Locate the cell with the specified text and output its (X, Y) center coordinate. 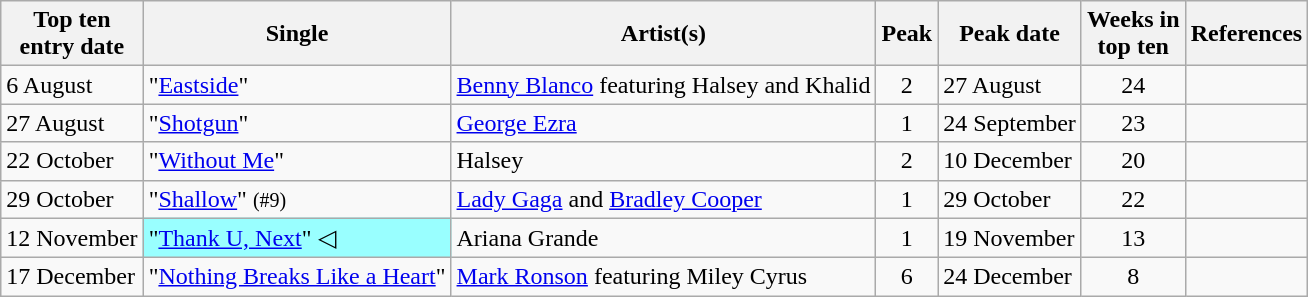
17 December (72, 277)
Mark Ronson featuring Miley Cyrus (664, 277)
"Shotgun" (297, 123)
Benny Blanco featuring Halsey and Khalid (664, 85)
"Nothing Breaks Like a Heart" (297, 277)
10 December (1010, 161)
Peak date (1010, 34)
Single (297, 34)
22 October (72, 161)
24 (1133, 85)
"Shallow" (#9) (297, 199)
"Thank U, Next" ◁ (297, 238)
"Eastside" (297, 85)
6 (907, 277)
Artist(s) (664, 34)
Ariana Grande (664, 238)
23 (1133, 123)
19 November (1010, 238)
22 (1133, 199)
24 December (1010, 277)
Peak (907, 34)
George Ezra (664, 123)
6 August (72, 85)
"Without Me" (297, 161)
12 November (72, 238)
24 September (1010, 123)
Halsey (664, 161)
20 (1133, 161)
Weeks intop ten (1133, 34)
8 (1133, 277)
13 (1133, 238)
Lady Gaga and Bradley Cooper (664, 199)
References (1246, 34)
Top tenentry date (72, 34)
